Capture the cell that displays the provided text and extract its (x, y) central coordinate. 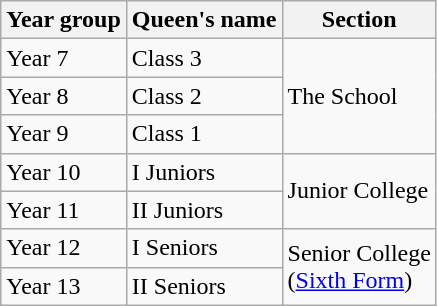
Year 8 (64, 96)
Year 9 (64, 134)
Year 11 (64, 210)
Year 10 (64, 172)
Class 3 (204, 58)
Section (359, 20)
II Seniors (204, 286)
Year 7 (64, 58)
Queen's name (204, 20)
The School (359, 96)
Year 13 (64, 286)
Year 12 (64, 248)
Senior College(Sixth Form) (359, 267)
I Seniors (204, 248)
Junior College (359, 191)
Class 1 (204, 134)
II Juniors (204, 210)
Year group (64, 20)
Class 2 (204, 96)
I Juniors (204, 172)
